Locate the cell with the specified text and output its (x, y) center coordinate. 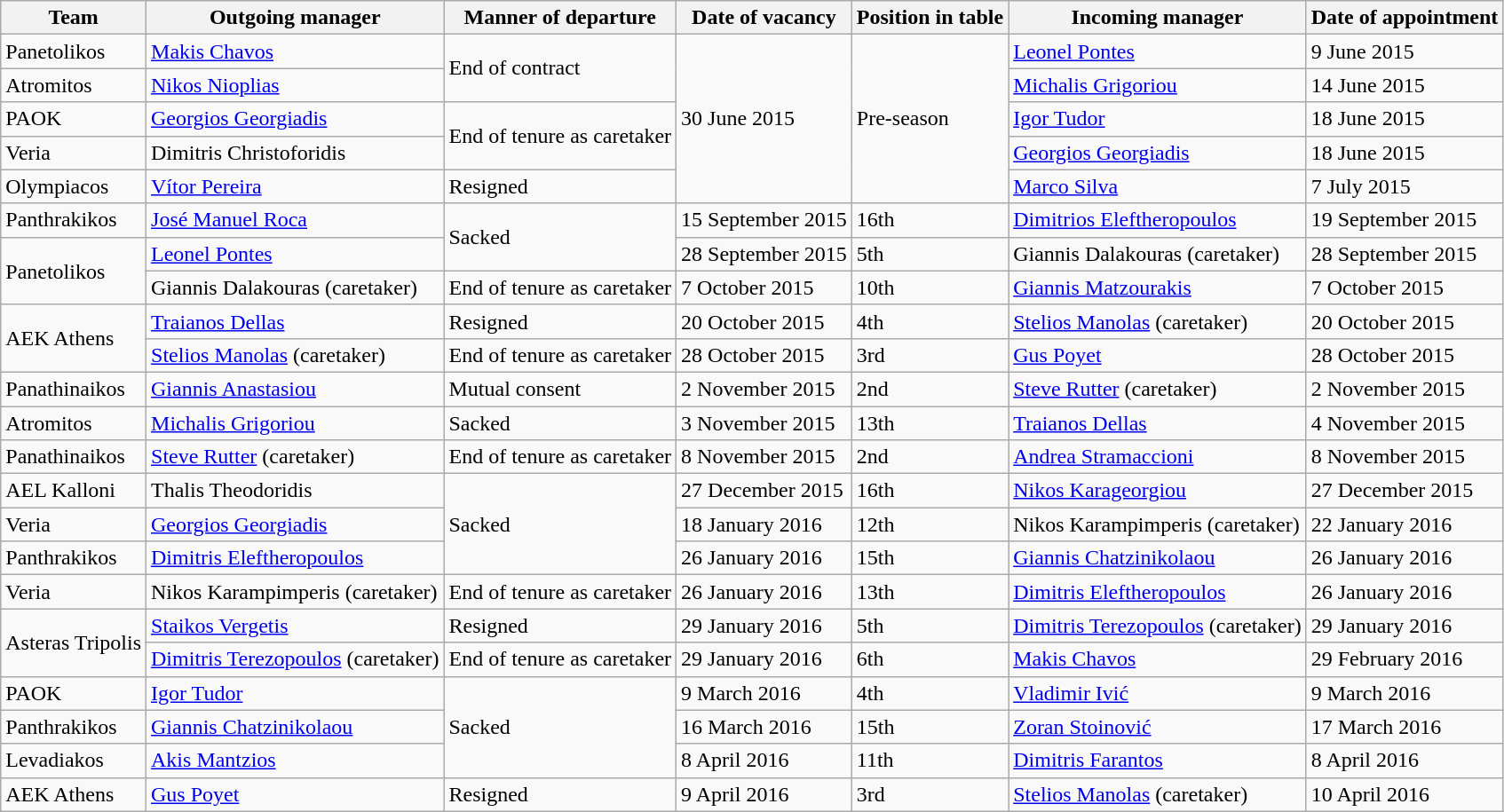
José Manuel Roca (295, 220)
12th (930, 524)
Nikos Nioplias (295, 85)
AEL Kalloni (74, 491)
Incoming manager (1158, 18)
Zoran Stoinović (1158, 727)
15 September 2015 (764, 220)
19 September 2015 (1405, 220)
End of contract (560, 68)
10 April 2016 (1405, 794)
9 April 2016 (764, 794)
Mutual consent (560, 389)
Thalis Theodoridis (295, 491)
Giannis Anastasiou (295, 389)
Dimitris Christoforidis (295, 153)
Nikos Karageorgiou (1158, 491)
18 January 2016 (764, 524)
Manner of departure (560, 18)
Team (74, 18)
30 June 2015 (764, 119)
3 November 2015 (764, 423)
11th (930, 761)
Date of vacancy (764, 18)
Outgoing manager (295, 18)
16 March 2016 (764, 727)
Dimitrios Eleftheropoulos (1158, 220)
Position in table (930, 18)
10th (930, 288)
29 February 2016 (1405, 659)
Asteras Tripolis (74, 643)
17 March 2016 (1405, 727)
Date of appointment (1405, 18)
Dimitris Farantos (1158, 761)
Akis Mantzios (295, 761)
Olympiacos (74, 186)
Giannis Matzourakis (1158, 288)
14 June 2015 (1405, 85)
4 November 2015 (1405, 423)
7 July 2015 (1405, 186)
Levadiakos (74, 761)
Vladimir Ivić (1158, 693)
9 June 2015 (1405, 51)
Andrea Stramaccioni (1158, 457)
6th (930, 659)
Vítor Pereira (295, 186)
Marco Silva (1158, 186)
Staikos Vergetis (295, 626)
Pre-season (930, 119)
22 January 2016 (1405, 524)
